For the text-containing cell, return its midpoint in (X, Y) coordinate format. 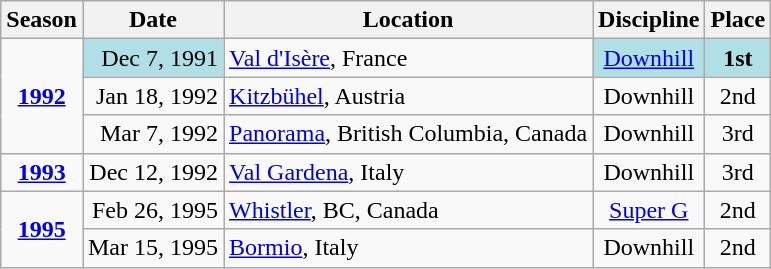
1992 (42, 96)
Season (42, 20)
Jan 18, 1992 (152, 96)
Bormio, Italy (408, 248)
Kitzbühel, Austria (408, 96)
Dec 7, 1991 (152, 58)
1995 (42, 229)
Mar 7, 1992 (152, 134)
1993 (42, 172)
Discipline (649, 20)
Feb 26, 1995 (152, 210)
Dec 12, 1992 (152, 172)
Date (152, 20)
Mar 15, 1995 (152, 248)
1st (738, 58)
Whistler, BC, Canada (408, 210)
Super G (649, 210)
Val d'Isère, France (408, 58)
Val Gardena, Italy (408, 172)
Location (408, 20)
Panorama, British Columbia, Canada (408, 134)
Place (738, 20)
